Find where the given text appears and provide that cell's center as (x, y) coordinate. 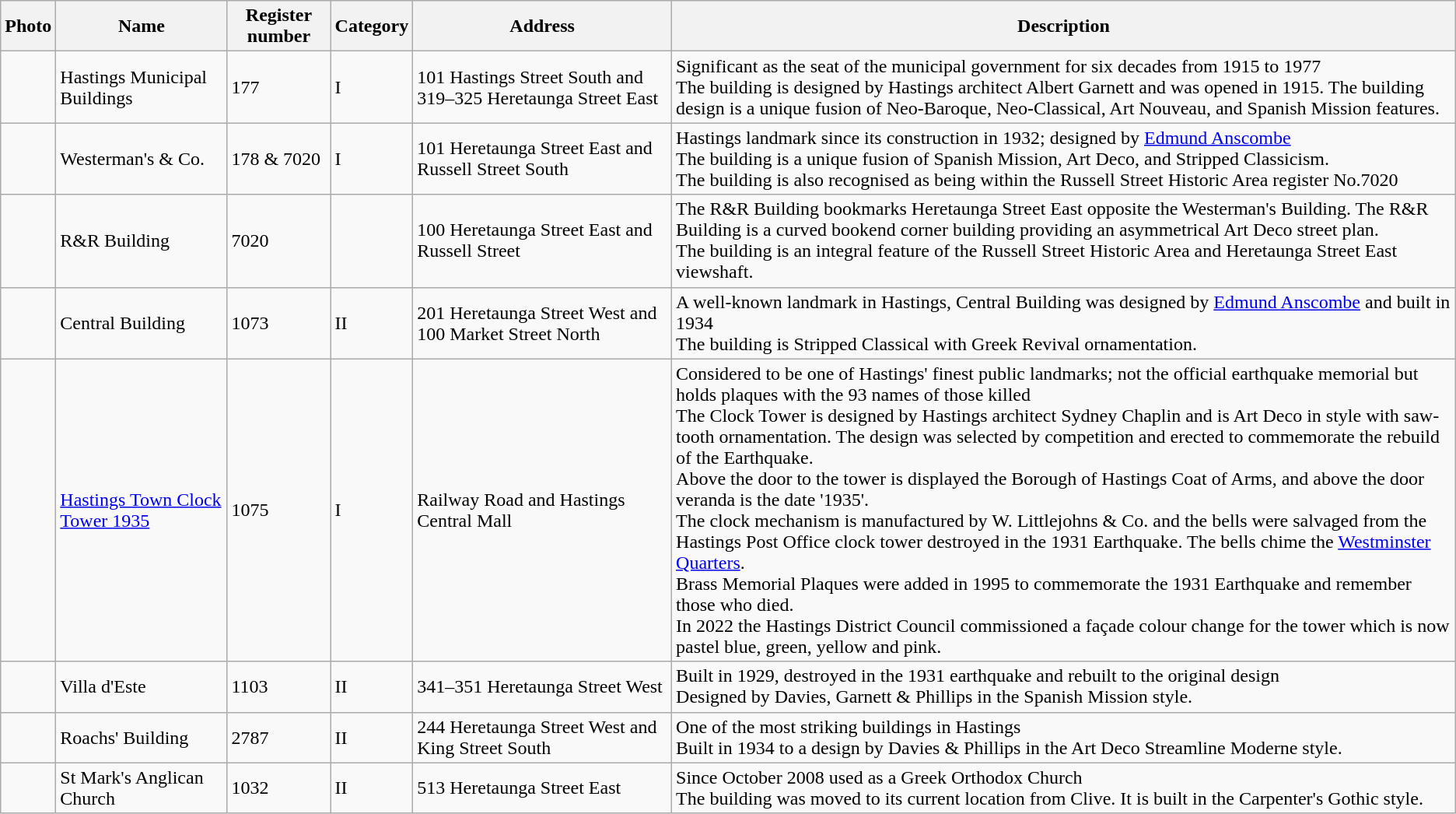
1073 (278, 323)
R&R Building (142, 241)
Register number (278, 26)
Central Building (142, 323)
513 Heretaunga Street East (543, 788)
Westerman's & Co. (142, 159)
1032 (278, 788)
St Mark's Anglican Church (142, 788)
Description (1064, 26)
Roachs' Building (142, 738)
178 & 7020 (278, 159)
101 Hastings Street South and 319–325 Heretaunga Street East (543, 87)
100 Heretaunga Street East and Russell Street (543, 241)
1103 (278, 686)
2787 (278, 738)
Railway Road and Hastings Central Mall (543, 511)
177 (278, 87)
Villa d'Este (142, 686)
201 Heretaunga Street West and 100 Market Street North (543, 323)
Photo (28, 26)
One of the most striking buildings in HastingsBuilt in 1934 to a design by Davies & Phillips in the Art Deco Streamline Moderne style. (1064, 738)
101 Heretaunga Street East and Russell Street South (543, 159)
Name (142, 26)
Address (543, 26)
Hastings Municipal Buildings (142, 87)
341–351 Heretaunga Street West (543, 686)
Category (372, 26)
244 Heretaunga Street West and King Street South (543, 738)
7020 (278, 241)
Hastings Town Clock Tower 1935 (142, 511)
1075 (278, 511)
